Locate the cell with the specified text and output its [X, Y] center coordinate. 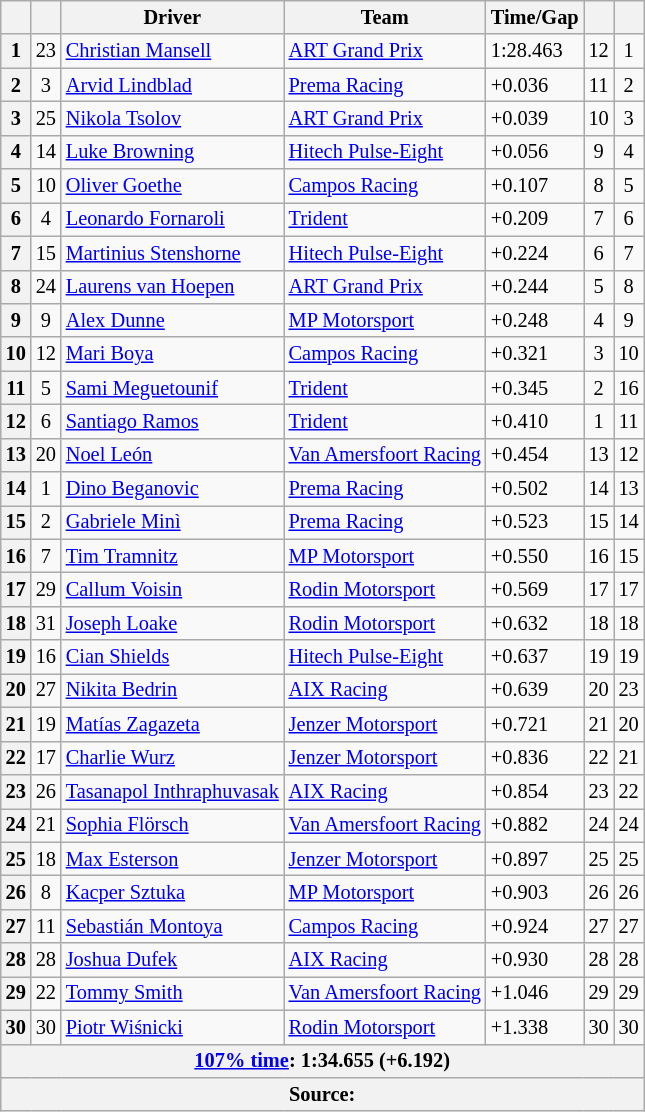
Cian Shields [172, 657]
Sebastián Montoya [172, 926]
Gabriele Minì [172, 522]
Laurens van Hoepen [172, 287]
+1.338 [535, 1027]
+0.321 [535, 354]
1:28.463 [535, 51]
+0.854 [535, 791]
+0.897 [535, 859]
+0.248 [535, 320]
+0.036 [535, 85]
Mari Boya [172, 354]
+0.721 [535, 724]
Source: [322, 1094]
Noel León [172, 455]
+0.569 [535, 589]
+0.107 [535, 186]
Oliver Goethe [172, 186]
Sophia Flörsch [172, 825]
+0.924 [535, 926]
Tasanapol Inthraphuvasak [172, 791]
Tommy Smith [172, 993]
Piotr Wiśnicki [172, 1027]
Driver [172, 17]
Joshua Dufek [172, 960]
+0.345 [535, 388]
+0.550 [535, 556]
+0.930 [535, 960]
Tim Tramnitz [172, 556]
Team [385, 17]
Arvid Lindblad [172, 85]
Matías Zagazeta [172, 724]
Max Esterson [172, 859]
+0.632 [535, 623]
Time/Gap [535, 17]
Alex Dunne [172, 320]
Sami Meguetounif [172, 388]
+0.523 [535, 522]
+0.502 [535, 489]
Nikola Tsolov [172, 118]
Luke Browning [172, 152]
+1.046 [535, 993]
+0.836 [535, 758]
Christian Mansell [172, 51]
+0.056 [535, 152]
Kacper Sztuka [172, 892]
Nikita Bedrin [172, 690]
+0.410 [535, 421]
+0.039 [535, 118]
+0.244 [535, 287]
Joseph Loake [172, 623]
+0.882 [535, 825]
+0.639 [535, 690]
Callum Voisin [172, 589]
+0.209 [535, 219]
Dino Beganovic [172, 489]
107% time: 1:34.655 (+6.192) [322, 1061]
Leonardo Fornaroli [172, 219]
+0.454 [535, 455]
+0.224 [535, 253]
+0.903 [535, 892]
Santiago Ramos [172, 421]
+0.637 [535, 657]
Martinius Stenshorne [172, 253]
31 [46, 623]
Charlie Wurz [172, 758]
